Provide the (x, y) coordinate of the cell's center where the given text is located.  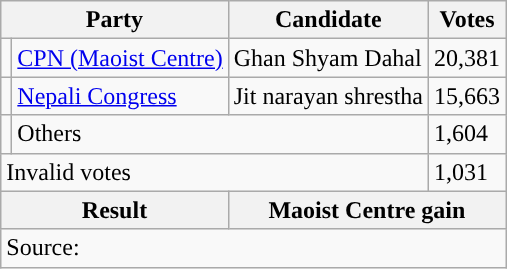
15,663 (468, 96)
Nepali Congress (120, 96)
20,381 (468, 58)
Others (220, 134)
Invalid votes (215, 172)
1,604 (468, 134)
Source: (254, 248)
Result (114, 210)
Maoist Centre gain (366, 210)
Candidate (328, 20)
Ghan Shyam Dahal (328, 58)
CPN (Maoist Centre) (120, 58)
Party (114, 20)
Jit narayan shrestha (328, 96)
Votes (468, 20)
1,031 (468, 172)
